Find where the given text appears and provide that cell's center as [x, y] coordinate. 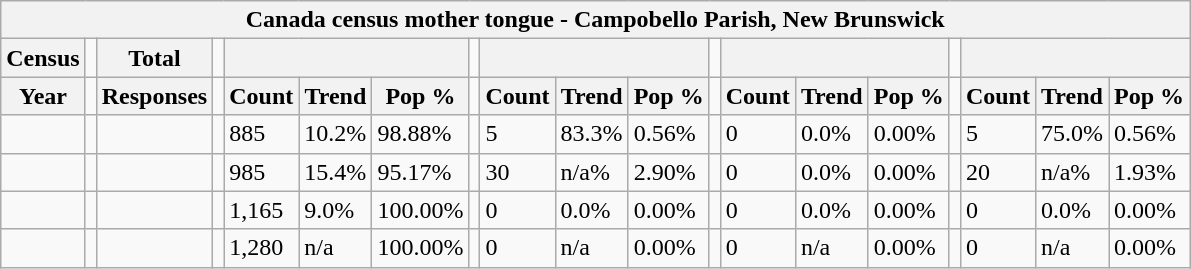
885 [262, 134]
10.2% [336, 134]
1,280 [262, 248]
985 [262, 172]
2.90% [668, 172]
30 [518, 172]
9.0% [336, 210]
1,165 [262, 210]
Responses [154, 96]
15.4% [336, 172]
1.93% [1148, 172]
75.0% [1072, 134]
20 [998, 172]
95.17% [420, 172]
83.3% [592, 134]
Total [154, 58]
98.88% [420, 134]
Year [43, 96]
Census [43, 58]
Canada census mother tongue - Campobello Parish, New Brunswick [596, 20]
